Find where the given text appears and provide that cell's center as [X, Y] coordinate. 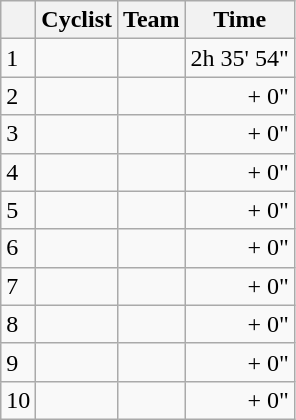
1 [18, 58]
8 [18, 324]
2h 35' 54" [240, 58]
Cyclist [77, 20]
6 [18, 248]
4 [18, 172]
2 [18, 96]
7 [18, 286]
5 [18, 210]
Team [152, 20]
10 [18, 400]
9 [18, 362]
Time [240, 20]
3 [18, 134]
